Detect which cell encompasses the target text, then output its (X, Y) center coordinate. 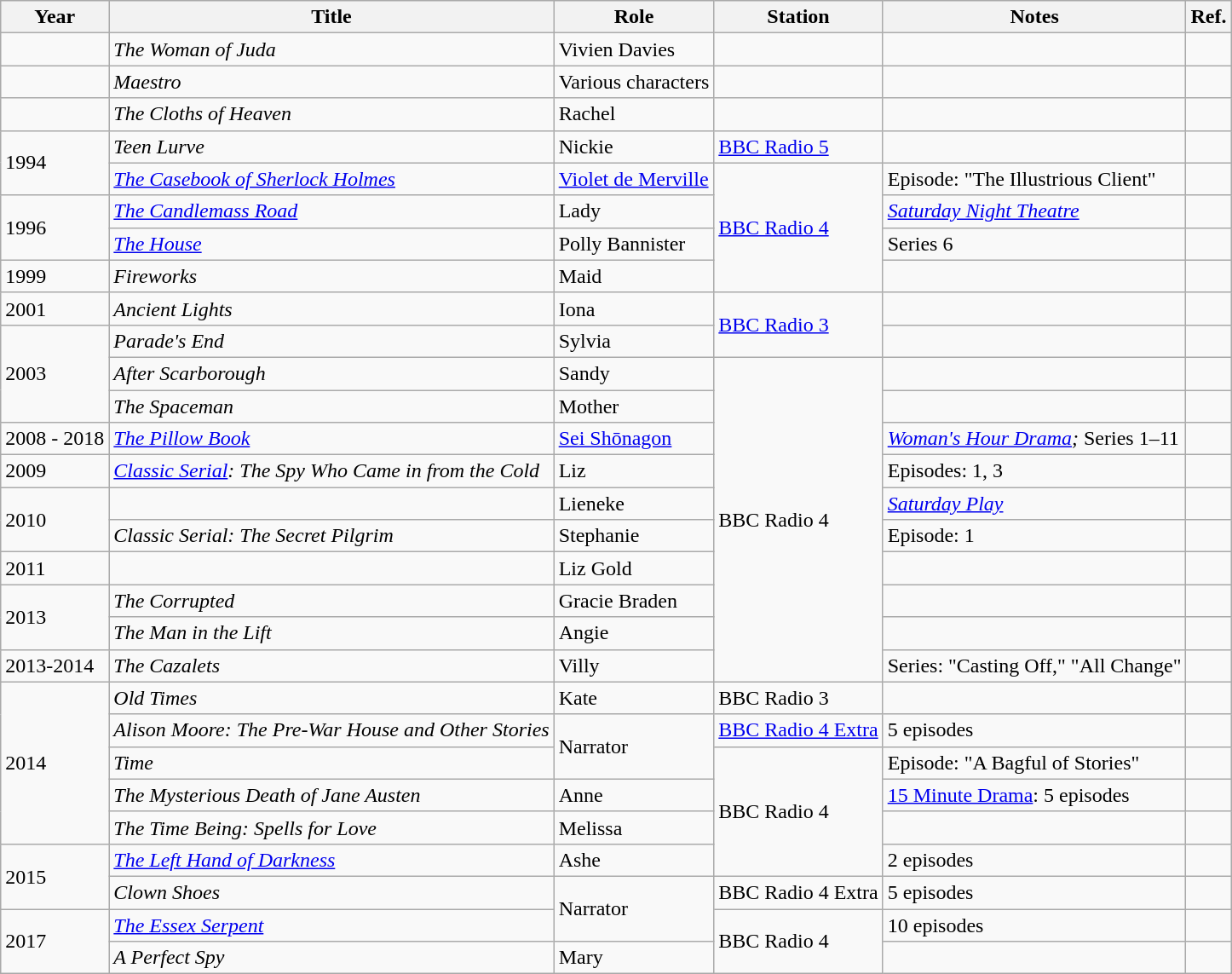
Lady (634, 211)
2 episodes (1034, 860)
Iona (634, 308)
Classic Serial: The Spy Who Came in from the Cold (331, 471)
Classic Serial: The Secret Pilgrim (331, 536)
10 episodes (1034, 925)
After Scarborough (331, 373)
Time (331, 763)
Woman's Hour Drama; Series 1–11 (1034, 439)
Year (55, 17)
The Pillow Book (331, 439)
Violet de Merville (634, 179)
Role (634, 17)
2001 (55, 308)
The Left Hand of Darkness (331, 860)
Series 6 (1034, 244)
The Candlemass Road (331, 211)
Old Times (331, 698)
Various characters (634, 82)
Angie (634, 633)
The Time Being: Spells for Love (331, 827)
Villy (634, 666)
Nickie (634, 147)
The Corrupted (331, 601)
Ref. (1208, 17)
Fireworks (331, 276)
Saturday Night Theatre (1034, 211)
Alison Moore: The Pre-War House and Other Stories (331, 730)
Vivien Davies (634, 49)
Lieneke (634, 504)
Liz (634, 471)
The Spaceman (331, 406)
Saturday Play (1034, 504)
Polly Bannister (634, 244)
2014 (55, 763)
2010 (55, 520)
Episodes: 1, 3 (1034, 471)
Sandy (634, 373)
2008 - 2018 (55, 439)
Title (331, 17)
Maestro (331, 82)
Sei Shōnagon (634, 439)
Episode: "The Illustrious Client" (1034, 179)
Stephanie (634, 536)
Kate (634, 698)
1996 (55, 228)
Mary (634, 958)
BBC Radio 5 (798, 147)
The Essex Serpent (331, 925)
Melissa (634, 827)
Notes (1034, 17)
Clown Shoes (331, 892)
15 Minute Drama: 5 episodes (1034, 795)
Series: "Casting Off," "All Change" (1034, 666)
2009 (55, 471)
Mother (634, 406)
Episode: 1 (1034, 536)
Gracie Braden (634, 601)
A Perfect Spy (331, 958)
Station (798, 17)
Episode: "A Bagful of Stories" (1034, 763)
The Cazalets (331, 666)
Rachel (634, 114)
The Casebook of Sherlock Holmes (331, 179)
Parade's End (331, 341)
The Man in the Lift (331, 633)
The House (331, 244)
Sylvia (634, 341)
Teen Lurve (331, 147)
Maid (634, 276)
Ashe (634, 860)
The Mysterious Death of Jane Austen (331, 795)
1994 (55, 163)
The Woman of Juda (331, 49)
2015 (55, 876)
The Cloths of Heaven (331, 114)
Liz Gold (634, 568)
Ancient Lights (331, 308)
2013 (55, 617)
2003 (55, 373)
Anne (634, 795)
2017 (55, 941)
2011 (55, 568)
1999 (55, 276)
2013-2014 (55, 666)
